Extract the (x, y) coordinate from the center of the cell holding the provided text.  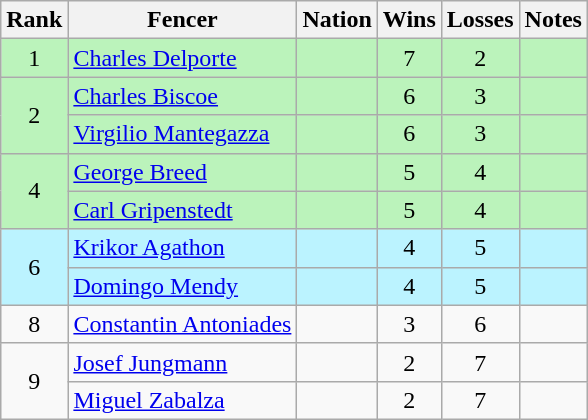
9 (34, 381)
Charles Delporte (182, 58)
Domingo Mendy (182, 286)
Losses (480, 20)
1 (34, 58)
Notes (553, 20)
Josef Jungmann (182, 362)
Rank (34, 20)
Carl Gripenstedt (182, 210)
Constantin Antoniades (182, 324)
Miguel Zabalza (182, 400)
Virgilio Mantegazza (182, 134)
8 (34, 324)
Wins (409, 20)
Nation (337, 20)
Fencer (182, 20)
Charles Biscoe (182, 96)
George Breed (182, 172)
Krikor Agathon (182, 248)
